Extract the [X, Y] coordinate from the center of the cell holding the provided text.  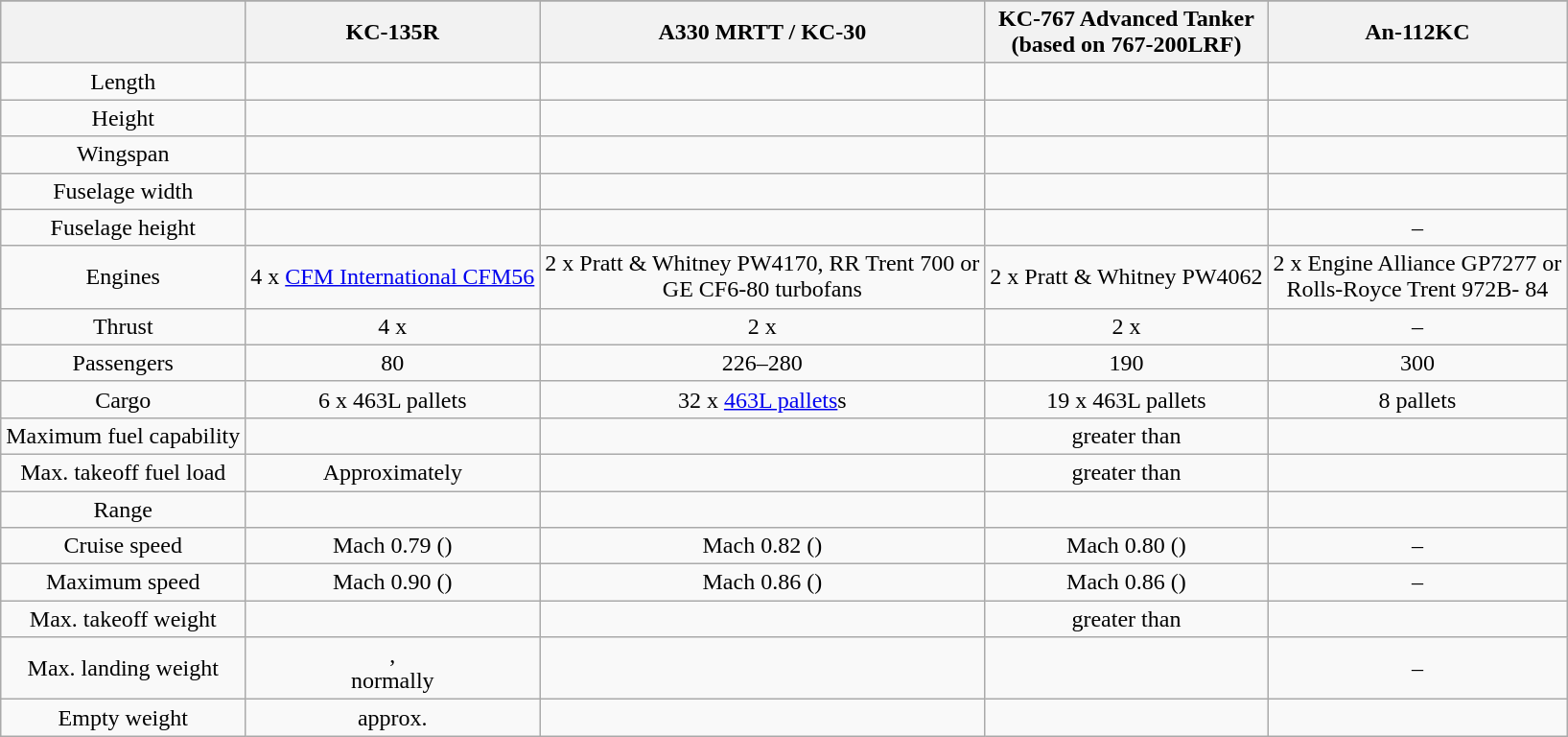
KC-767 Advanced Tanker (based on 767-200LRF) [1126, 33]
Mach 0.90 () [393, 582]
2 x Pratt & Whitney PW4062 [1126, 276]
Approximately [393, 472]
, normally [393, 668]
300 [1417, 363]
Fuselage width [123, 191]
Fuselage height [123, 227]
Wingspan [123, 155]
Cruise speed [123, 546]
8 pallets [1417, 399]
Maximum fuel capability [123, 436]
Max. takeoff fuel load [123, 472]
19 x 463L pallets [1126, 399]
Maximum speed [123, 582]
Length [123, 82]
A330 MRTT / KC-30 [762, 33]
80 [393, 363]
Thrust [123, 326]
Mach 0.79 () [393, 546]
Mach 0.82 () [762, 546]
2 x Pratt & Whitney PW4170, RR Trent 700 or GE CF6-80 turbofans [762, 276]
Cargo [123, 399]
Engines [123, 276]
4 x [393, 326]
2 x Engine Alliance GP7277 or Rolls-Royce Trent 972B- 84 [1417, 276]
4 x CFM International CFM56 [393, 276]
Max. takeoff weight [123, 619]
Mach 0.80 () [1126, 546]
Max. landing weight [123, 668]
An-112KC [1417, 33]
190 [1126, 363]
Height [123, 118]
32 x 463L palletss [762, 399]
226–280 [762, 363]
Range [123, 510]
KC-135R [393, 33]
6 x 463L pallets [393, 399]
approx. [393, 718]
Empty weight [123, 718]
Passengers [123, 363]
